Return (X, Y) of the center of cell containing provided text 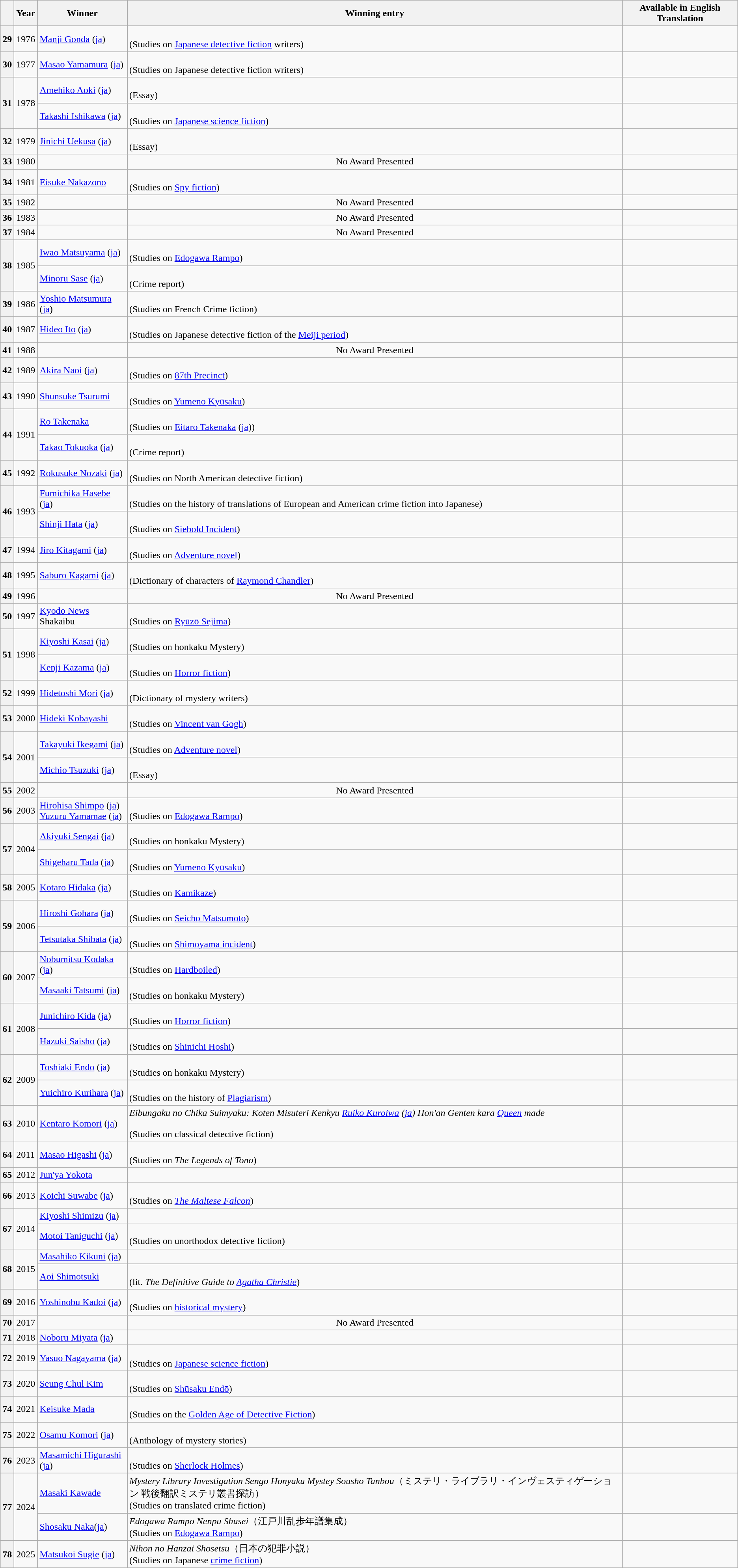
(Studies on Shimoyama incident) (375, 939)
Yuichiro Kurihara (ja) (82, 1093)
Eibungaku no Chika Suimyaku: Koten Misuteri Kenkyu Ruiko Kuroiwa (ja) Hon'an Genten kara Queen made(Studies on classical detective fiction) (375, 1124)
55 (7, 790)
2004 (26, 849)
2012 (26, 1175)
(Studies on Kamikaze) (375, 888)
1991 (26, 434)
Iwao Matsuyama (ja) (82, 252)
Osamu Komori (ja) (82, 1435)
(Studies on North American detective fiction) (375, 473)
2003 (26, 810)
2022 (26, 1435)
Akiyuki Sengai (ja) (82, 836)
65 (7, 1175)
Winning entry (375, 13)
33 (7, 162)
2016 (26, 1302)
(Studies on The Legends of Tono) (375, 1155)
(Studies on Shūsaku Endō) (375, 1384)
38 (7, 265)
Aoi Shimotsuki (82, 1276)
2009 (26, 1080)
Available in English Translation (680, 13)
67 (7, 1228)
(Studies on Siebold Incident) (375, 524)
1977 (26, 65)
(Studies on 87th Precinct) (375, 371)
(Studies on French Crime fiction) (375, 304)
1995 (26, 575)
Kenji Kazama (ja) (82, 667)
72 (7, 1358)
63 (7, 1124)
68 (7, 1269)
2020 (26, 1384)
Shinji Hata (ja) (82, 524)
31 (7, 103)
Hideki Kobayashi (82, 719)
2006 (26, 926)
1983 (26, 217)
41 (7, 350)
1993 (26, 511)
Takao Tokuoka (ja) (82, 447)
Motoi Taniguchi (ja) (82, 1236)
Kiyoshi Kasai (ja) (82, 642)
36 (7, 217)
(Dictionary of characters of Raymond Chandler) (375, 575)
34 (7, 182)
Shosaku Naka(ja) (82, 1527)
62 (7, 1080)
Seung Chul Kim (82, 1384)
(Studies on the Golden Age of Detective Fiction) (375, 1409)
(Studies on historical mystery) (375, 1302)
2015 (26, 1269)
Year (26, 13)
46 (7, 511)
Manji Gonda (ja) (82, 39)
Noboru Miyata (ja) (82, 1337)
Nobumitsu Kodaka (ja) (82, 964)
(Studies on The Maltese Falcon) (375, 1195)
32 (7, 141)
2025 (26, 1554)
Hazuki Saisho (ja) (82, 1041)
1996 (26, 596)
2007 (26, 977)
40 (7, 330)
Yoshio Matsumura (ja) (82, 304)
1990 (26, 396)
42 (7, 371)
37 (7, 232)
Amehiko Aoki (ja) (82, 90)
1987 (26, 330)
48 (7, 575)
Takashi Ishikawa (ja) (82, 116)
1979 (26, 141)
(Studies on the history of Plagiarism) (375, 1093)
2011 (26, 1155)
58 (7, 888)
45 (7, 473)
(Anthology of mystery stories) (375, 1435)
Shunsuke Tsurumi (82, 396)
Michio Tsuzuki (ja) (82, 770)
Hirohisa Shimpo (ja)Yuzuru Yamamae (ja) (82, 810)
66 (7, 1195)
Hideo Ito (ja) (82, 330)
35 (7, 202)
2000 (26, 719)
43 (7, 396)
Jun'ya Yokota (82, 1175)
Jinichi Uekusa (ja) (82, 141)
29 (7, 39)
52 (7, 693)
49 (7, 596)
60 (7, 977)
Kiyoshi Shimizu (ja) (82, 1216)
76 (7, 1461)
Yasuo Nagayama (ja) (82, 1358)
Saburo Kagami (ja) (82, 575)
70 (7, 1322)
2001 (26, 757)
56 (7, 810)
Junichiro Kida (ja) (82, 1015)
Rokusuke Nozaki (ja) (82, 473)
2021 (26, 1409)
1985 (26, 265)
1984 (26, 232)
Masaaki Tatsumi (ja) (82, 990)
2008 (26, 1028)
(Studies on Japanese detective fiction of the Meiji period) (375, 330)
39 (7, 304)
2024 (26, 1507)
73 (7, 1384)
Masahiko Kikuni (ja) (82, 1256)
(Studies on Seicho Matsumoto) (375, 913)
Eisuke Nakazono (82, 182)
1989 (26, 371)
Takayuki Ikegami (ja) (82, 744)
Hiroshi Gohara (ja) (82, 913)
1988 (26, 350)
Masao Yamamura (ja) (82, 65)
Kotaro Hidaka (ja) (82, 888)
Keisuke Mada (82, 1409)
(Studies on Vincent van Gogh) (375, 719)
(Studies on Shinichi Hoshi) (375, 1041)
Jiro Kitagami (ja) (82, 549)
69 (7, 1302)
Minoru Sase (ja) (82, 278)
Fumichika Hasebe (ja) (82, 498)
1992 (26, 473)
1997 (26, 616)
Akira Naoi (ja) (82, 371)
77 (7, 1507)
(Dictionary of mystery writers) (375, 693)
30 (7, 65)
64 (7, 1155)
Masaki Kawade (82, 1493)
2013 (26, 1195)
Koichi Suwabe (ja) (82, 1195)
75 (7, 1435)
Ro Takenaka (82, 422)
Mystery Library Investigation Sengo Honyaku Mystey Sousho Tanbou（ミステリ・ライブラリ・インヴェスティゲーション 戦後翻訳ミステリ叢書探訪）(Studies on translated crime fiction) (375, 1493)
59 (7, 926)
74 (7, 1409)
57 (7, 849)
1998 (26, 654)
Toshiaki Endo (ja) (82, 1067)
Yoshinobu Kadoi (ja) (82, 1302)
78 (7, 1554)
47 (7, 549)
Kentaro Komori (ja) (82, 1124)
2014 (26, 1228)
Matsukoi Sugie (ja) (82, 1554)
2023 (26, 1461)
Tetsutaka Shibata (ja) (82, 939)
(Studies on the history of translations of European and American crime fiction into Japanese) (375, 498)
2017 (26, 1322)
2005 (26, 888)
61 (7, 1028)
50 (7, 616)
(Studies on Hardboiled) (375, 964)
2010 (26, 1124)
2002 (26, 790)
1994 (26, 549)
(Studies on Spy fiction) (375, 182)
2019 (26, 1358)
54 (7, 757)
(Studies on Eitaro Takenaka (ja)) (375, 422)
Masamichi Higurashi (ja) (82, 1461)
1986 (26, 304)
Winner (82, 13)
1976 (26, 39)
(Studies on Ryūzō Sejima) (375, 616)
(Studies on Sherlock Holmes) (375, 1461)
1978 (26, 103)
1982 (26, 202)
Edogawa Rampo Nenpu Shusei（江戸川乱歩年譜集成）(Studies on Edogawa Rampo) (375, 1527)
Masao Higashi (ja) (82, 1155)
Shigeharu Tada (ja) (82, 862)
2018 (26, 1337)
53 (7, 719)
51 (7, 654)
(Studies on unorthodox detective fiction) (375, 1236)
71 (7, 1337)
(lit. The Definitive Guide to Agatha Christie) (375, 1276)
44 (7, 434)
Nihon no Hanzai Shosetsu（日本の犯罪小説）(Studies on Japanese crime fiction) (375, 1554)
1999 (26, 693)
Hidetoshi Mori (ja) (82, 693)
1981 (26, 182)
Kyodo News Shakaibu (82, 616)
1980 (26, 162)
